Provide the [X, Y] coordinate of the cell's center where the given text is located.  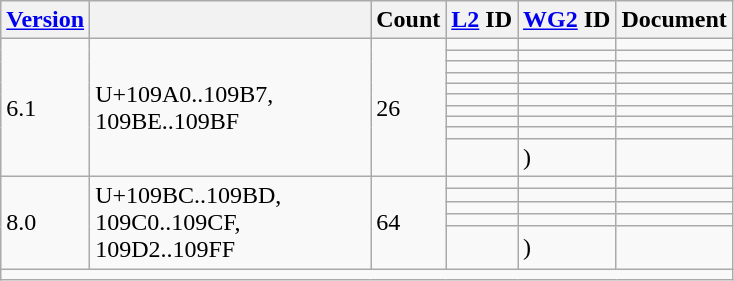
6.1 [46, 108]
26 [408, 108]
U+109BC..109BD, 109C0..109CF, 109D2..109FF [230, 222]
8.0 [46, 222]
U+109A0..109B7, 109BE..109BF [230, 108]
Version [46, 20]
64 [408, 222]
L2 ID [482, 20]
Count [408, 20]
Document [674, 20]
WG2 ID [567, 20]
